Locate the cell with the specified text and output its [X, Y] center coordinate. 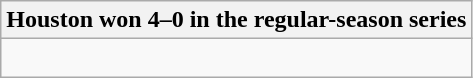
Houston won 4–0 in the regular-season series [236, 20]
